From the cell containing the given text, extract its center point as (x, y) coordinate. 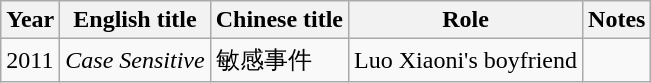
Luo Xiaoni's boyfriend (466, 60)
Notes (617, 20)
2011 (30, 60)
Year (30, 20)
敏感事件 (279, 60)
Case Sensitive (135, 60)
Role (466, 20)
English title (135, 20)
Chinese title (279, 20)
